Capture the cell that displays the provided text and extract its (x, y) central coordinate. 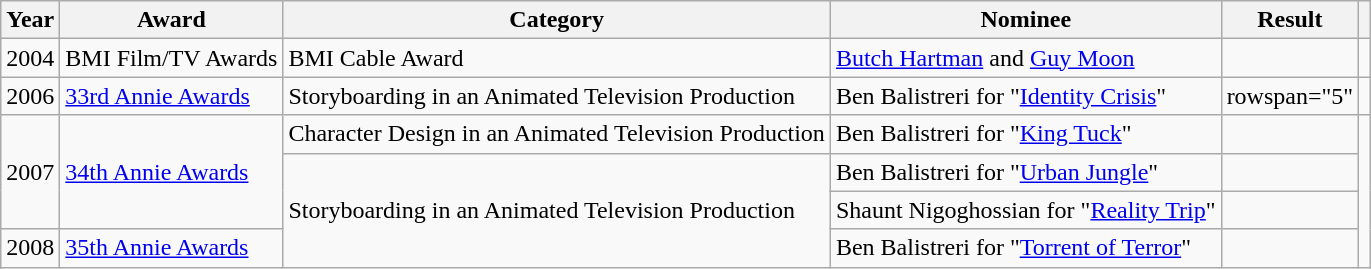
Character Design in an Animated Television Production (557, 134)
2008 (30, 248)
BMI Film/TV Awards (172, 58)
34th Annie Awards (172, 172)
2007 (30, 172)
Year (30, 20)
Butch Hartman and Guy Moon (1026, 58)
Shaunt Nigoghossian for "Reality Trip" (1026, 210)
Ben Balistreri for "King Tuck" (1026, 134)
Ben Balistreri for "Identity Crisis" (1026, 96)
2004 (30, 58)
rowspan="5" (1290, 96)
Result (1290, 20)
Nominee (1026, 20)
Category (557, 20)
Ben Balistreri for "Torrent of Terror" (1026, 248)
BMI Cable Award (557, 58)
2006 (30, 96)
Ben Balistreri for "Urban Jungle" (1026, 172)
35th Annie Awards (172, 248)
Award (172, 20)
33rd Annie Awards (172, 96)
